Extract the (x, y) coordinate from the center of the cell holding the provided text.  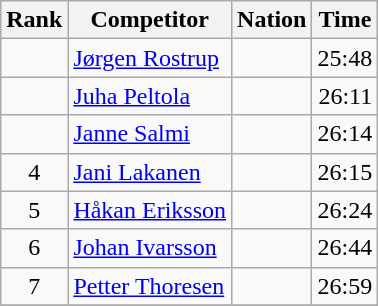
Jani Lakanen (150, 172)
26:24 (345, 210)
26:11 (345, 96)
Nation (272, 20)
Rank (34, 20)
Håkan Eriksson (150, 210)
7 (34, 286)
6 (34, 248)
25:48 (345, 58)
Johan Ivarsson (150, 248)
26:59 (345, 286)
4 (34, 172)
5 (34, 210)
Competitor (150, 20)
Juha Peltola (150, 96)
26:14 (345, 134)
Jørgen Rostrup (150, 58)
26:44 (345, 248)
Janne Salmi (150, 134)
26:15 (345, 172)
Time (345, 20)
Petter Thoresen (150, 286)
